Extract the [X, Y] coordinate from the center of the cell holding the provided text.  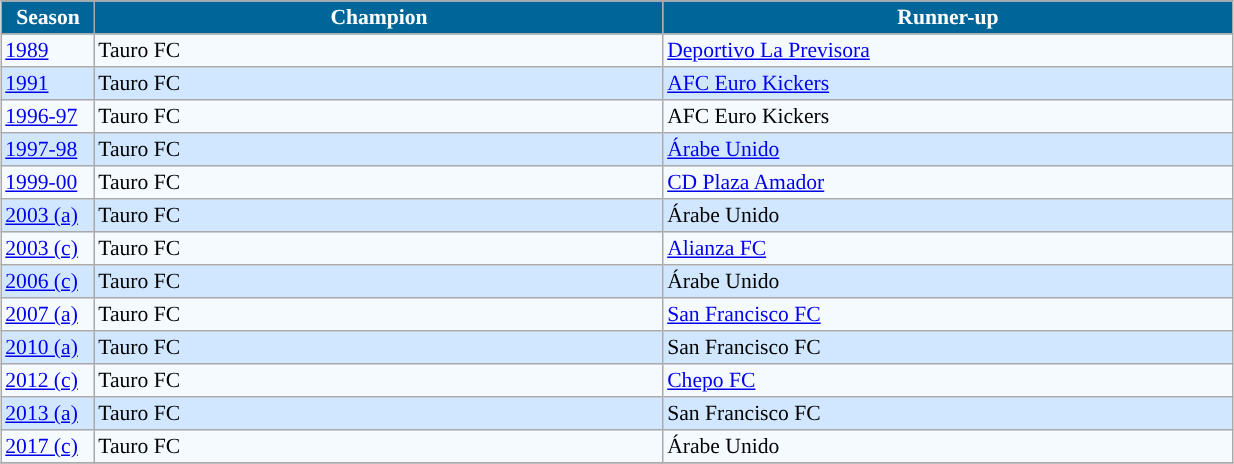
2003 (a) [48, 216]
Deportivo La Previsora [948, 50]
2017 (c) [48, 446]
1989 [48, 50]
2006 (c) [48, 282]
CD Plaza Amador [948, 182]
Chepo FC [948, 380]
2010 (a) [48, 348]
Runner-up [948, 18]
Season [48, 18]
Alianza FC [948, 248]
2007 (a) [48, 314]
2003 (c) [48, 248]
Champion [380, 18]
1997-98 [48, 150]
1999-00 [48, 182]
2012 (c) [48, 380]
1991 [48, 84]
2013 (a) [48, 414]
1996-97 [48, 116]
